Output the [X, Y] coordinate of the center of the cell containing the given text.  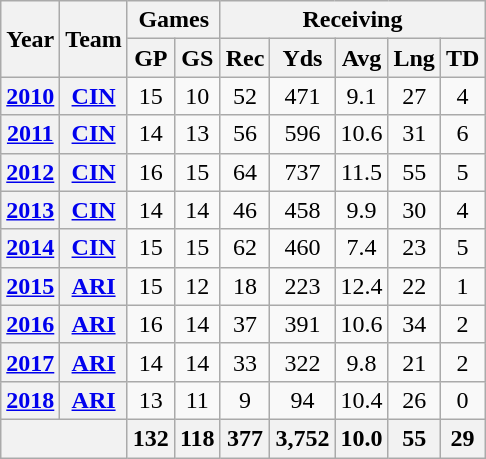
6 [462, 134]
26 [414, 400]
2015 [30, 286]
458 [302, 210]
Team [94, 39]
9.8 [362, 362]
2013 [30, 210]
2011 [30, 134]
12.4 [362, 286]
2016 [30, 324]
0 [462, 400]
322 [302, 362]
2018 [30, 400]
Year [30, 39]
94 [302, 400]
31 [414, 134]
56 [245, 134]
737 [302, 172]
118 [197, 438]
10.4 [362, 400]
3,752 [302, 438]
GP [150, 58]
Receiving [352, 20]
2017 [30, 362]
2014 [30, 248]
64 [245, 172]
2012 [30, 172]
10.0 [362, 438]
34 [414, 324]
12 [197, 286]
391 [302, 324]
29 [462, 438]
7.4 [362, 248]
9.9 [362, 210]
10 [197, 96]
GS [197, 58]
Rec [245, 58]
377 [245, 438]
18 [245, 286]
132 [150, 438]
1 [462, 286]
27 [414, 96]
9 [245, 400]
Yds [302, 58]
30 [414, 210]
37 [245, 324]
52 [245, 96]
11.5 [362, 172]
11 [197, 400]
Avg [362, 58]
471 [302, 96]
Games [174, 20]
9.1 [362, 96]
23 [414, 248]
TD [462, 58]
460 [302, 248]
21 [414, 362]
33 [245, 362]
62 [245, 248]
22 [414, 286]
46 [245, 210]
223 [302, 286]
596 [302, 134]
2010 [30, 96]
Lng [414, 58]
